From the cell containing the given text, extract its center point as (X, Y) coordinate. 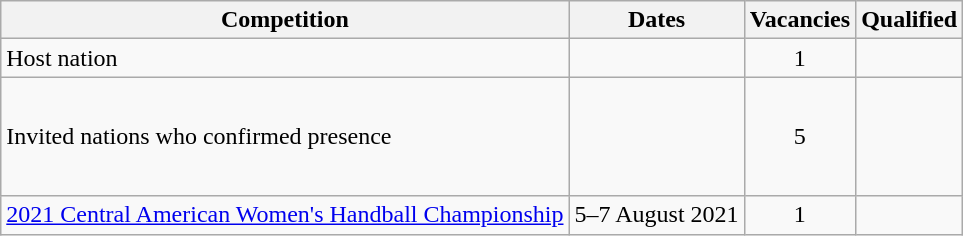
Invited nations who confirmed presence (285, 136)
Dates (656, 20)
5–7 August 2021 (656, 215)
Qualified (910, 20)
2021 Central American Women's Handball Championship (285, 215)
Host nation (285, 58)
5 (800, 136)
Vacancies (800, 20)
Competition (285, 20)
